Pinpoint the cell where the given text exists, returning its [x, y] midpoint coordinate. 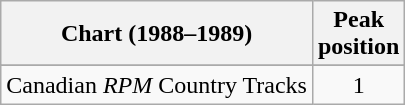
1 [358, 85]
Canadian RPM Country Tracks [157, 85]
Chart (1988–1989) [157, 34]
Peakposition [358, 34]
